Provide the (x, y) coordinate of the cell's center where the given text is located.  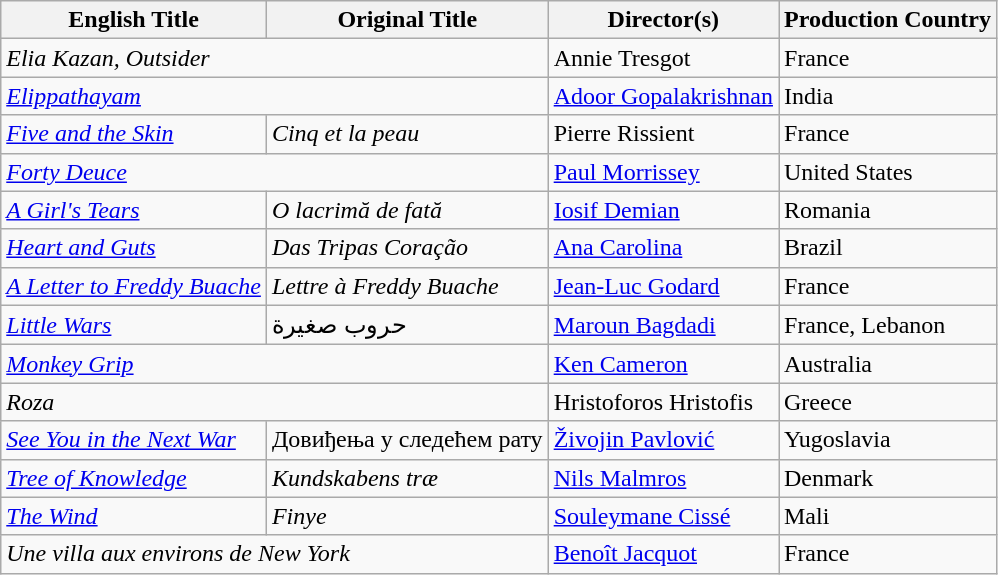
Une villa aux environs de New York (274, 554)
Cinq et la peau (407, 134)
Adoor Gopalakrishnan (663, 96)
Živojin Pavlović (663, 440)
Ken Cameron (663, 364)
Brazil (887, 248)
Das Tripas Coração (407, 248)
O lacrimă de fată (407, 210)
Lettre à Freddy Buache (407, 286)
English Title (134, 20)
Nils Malmros (663, 478)
India (887, 96)
A Letter to Freddy Buache (134, 286)
Iosif Demian (663, 210)
Pierre Rissient (663, 134)
Elia Kazan, Outsider (274, 58)
The Wind (134, 516)
Monkey Grip (274, 364)
Roza (274, 402)
A Girl's Tears (134, 210)
France, Lebanon (887, 325)
Elippathayam (274, 96)
Heart and Guts (134, 248)
Director(s) (663, 20)
Production Country (887, 20)
Little Wars (134, 325)
حروب صغيرة (407, 325)
Ana Carolina (663, 248)
Maroun Bagdadi (663, 325)
Annie Tresgot (663, 58)
Romania (887, 210)
Paul Morrissey (663, 172)
Jean-Luc Godard (663, 286)
Forty Deuce (274, 172)
Mali (887, 516)
Hristoforos Hristofis (663, 402)
Yugoslavia (887, 440)
Original Title (407, 20)
Tree of Knowledge (134, 478)
Souleymane Cissé (663, 516)
Finye (407, 516)
Australia (887, 364)
Kundskabens træ (407, 478)
United States (887, 172)
Denmark (887, 478)
Five and the Skin (134, 134)
Greece (887, 402)
See You in the Next War (134, 440)
Benoît Jacquot (663, 554)
Довиђења у следећем рату (407, 440)
